From the cell containing the given text, extract its center point as [X, Y] coordinate. 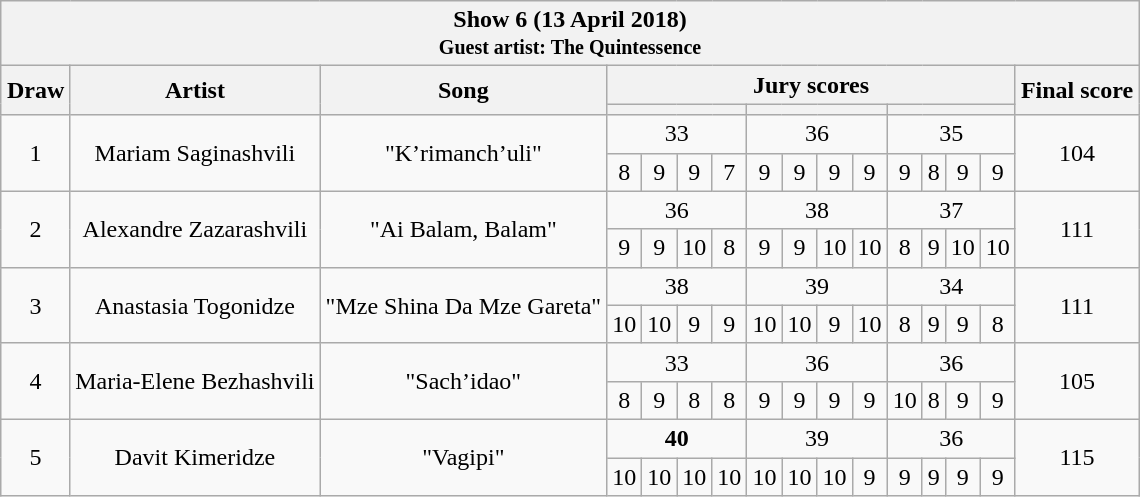
Maria-Elene Bezhashvili [195, 381]
37 [951, 210]
115 [1076, 457]
"Sach’idao" [464, 381]
Alexandre Zazarashvili [195, 229]
105 [1076, 381]
Jury scores [812, 85]
3 [35, 305]
Draw [35, 90]
7 [730, 172]
Anastasia Togonidze [195, 305]
Song [464, 90]
Artist [195, 90]
Davit Kimeridze [195, 457]
1 [35, 153]
Show 6 (13 April 2018)Guest artist: The Quintessence [570, 34]
34 [951, 286]
35 [951, 134]
Final score [1076, 90]
"Vagipi" [464, 457]
4 [35, 381]
"Mze Shina Da Mze Gareta" [464, 305]
Mariam Saginashvili [195, 153]
104 [1076, 153]
"Ai Balam, Balam" [464, 229]
2 [35, 229]
5 [35, 457]
"K’rimanch’uli" [464, 153]
40 [677, 438]
